Provide the (x, y) coordinate of the cell's center where the given text is located.  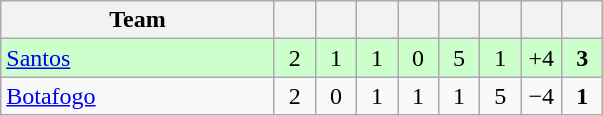
+4 (542, 58)
Botafogo (138, 96)
−4 (542, 96)
Santos (138, 58)
3 (582, 58)
Team (138, 20)
